From the cell containing the given text, extract its center point as (X, Y) coordinate. 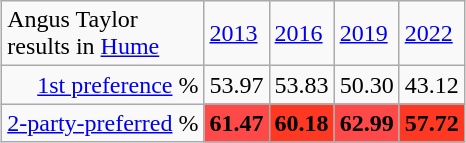
53.97 (236, 85)
61.47 (236, 123)
2-party-preferred % (103, 123)
57.72 (432, 123)
62.99 (366, 123)
2013 (236, 34)
2019 (366, 34)
50.30 (366, 85)
2022 (432, 34)
53.83 (302, 85)
Angus Taylorresults in Hume (103, 34)
2016 (302, 34)
43.12 (432, 85)
60.18 (302, 123)
1st preference % (103, 85)
